Locate the cell with the specified text and output its [x, y] center coordinate. 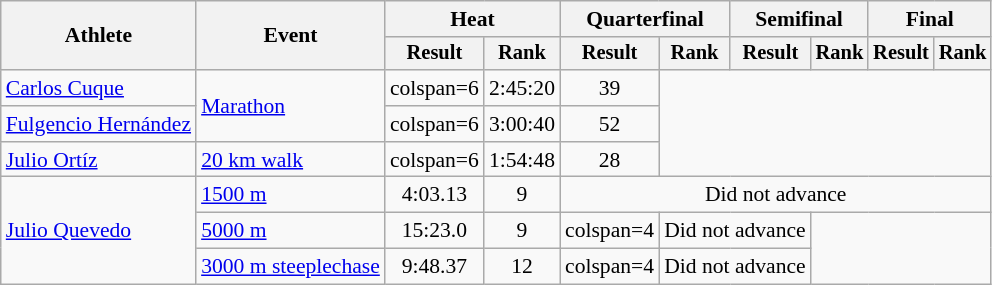
2:45:20 [522, 88]
39 [610, 88]
4:03.13 [434, 195]
1500 m [290, 195]
15:23.0 [434, 231]
Quarterfinal [645, 19]
Athlete [98, 36]
5000 m [290, 231]
9:48.37 [434, 267]
28 [610, 160]
1:54:48 [522, 160]
Julio Quevedo [98, 230]
Fulgencio Hernández [98, 124]
Final [930, 19]
3:00:40 [522, 124]
20 km walk [290, 160]
Carlos Cuque [98, 88]
Heat [472, 19]
Julio Ortíz [98, 160]
3000 m steeplechase [290, 267]
12 [522, 267]
Event [290, 36]
52 [610, 124]
Marathon [290, 106]
Semifinal [799, 19]
